Return the (x, y) coordinate for the center point of the cell that contains the specified text.  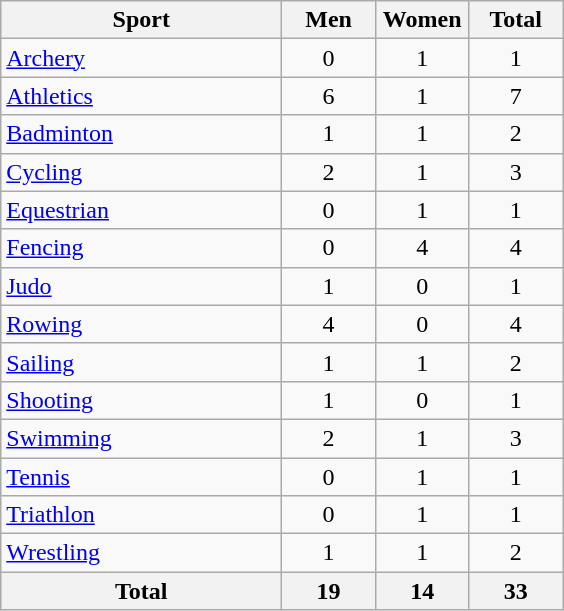
Wrestling (142, 553)
Cycling (142, 172)
6 (329, 96)
Badminton (142, 134)
Rowing (142, 324)
Triathlon (142, 515)
7 (516, 96)
Men (329, 20)
Archery (142, 58)
Fencing (142, 248)
Sport (142, 20)
14 (422, 591)
Judo (142, 286)
Athletics (142, 96)
Women (422, 20)
Sailing (142, 362)
Equestrian (142, 210)
Tennis (142, 477)
Swimming (142, 438)
33 (516, 591)
Shooting (142, 400)
19 (329, 591)
